Return the (x, y) coordinate for the center point of the cell that contains the specified text.  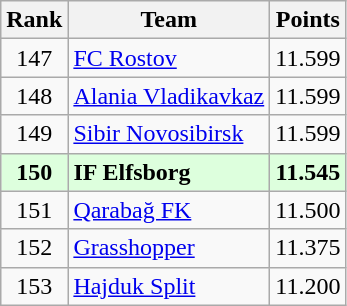
152 (34, 248)
11.200 (308, 286)
148 (34, 96)
150 (34, 172)
FC Rostov (169, 58)
Team (169, 20)
147 (34, 58)
Grasshopper (169, 248)
11.500 (308, 210)
11.545 (308, 172)
Sibir Novosibirsk (169, 134)
Qarabağ FK (169, 210)
Rank (34, 20)
Points (308, 20)
Hajduk Split (169, 286)
IF Elfsborg (169, 172)
149 (34, 134)
153 (34, 286)
151 (34, 210)
Alania Vladikavkaz (169, 96)
11.375 (308, 248)
